Capture the cell that displays the provided text and extract its [X, Y] central coordinate. 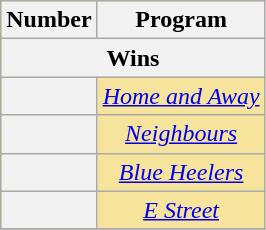
Neighbours [181, 134]
Wins [133, 58]
Blue Heelers [181, 172]
E Street [181, 210]
Number [49, 20]
Home and Away [181, 96]
Program [181, 20]
